Locate the cell with the specified text and output its [X, Y] center coordinate. 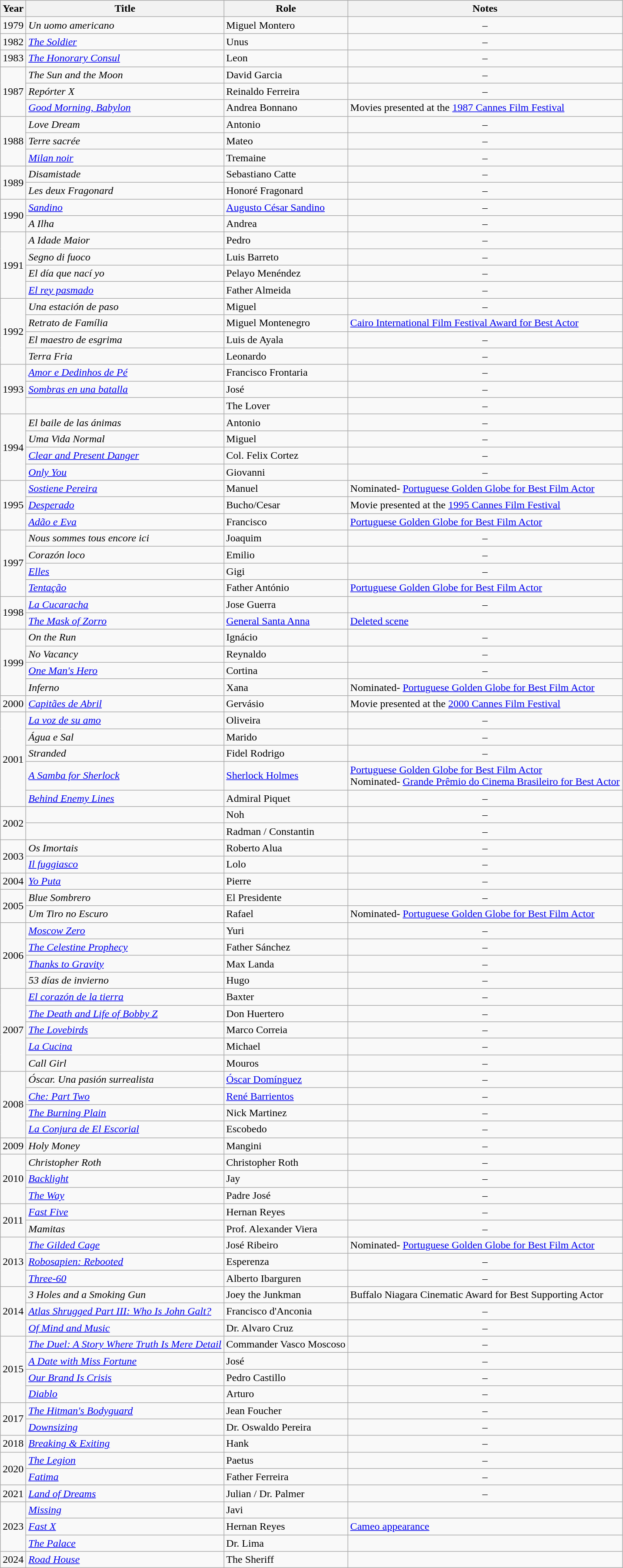
1997 [13, 563]
Jose Guerra [286, 604]
Year [13, 9]
1999 [13, 662]
Marido [286, 737]
Prof. Alexander Viera [286, 1228]
Missing [125, 1510]
Joey the Junkman [286, 1295]
Elles [125, 571]
Hank [286, 1444]
Mouros [286, 1063]
Only You [125, 472]
Cortina [286, 671]
1979 [13, 25]
Mangini [286, 1146]
1992 [13, 331]
Pierre [286, 881]
The Lovebirds [125, 1030]
Leon [286, 58]
Amor e Dedinhos de Pé [125, 373]
Sandino [125, 207]
2014 [13, 1311]
Love Dream [125, 124]
Admiral Piquet [286, 798]
Reynaldo [286, 654]
Diablo [125, 1394]
2006 [13, 955]
Segno di fuoco [125, 257]
2024 [13, 1560]
Una estación de paso [125, 307]
Cairo International Film Festival Award for Best Actor [485, 323]
The Lover [286, 406]
Xana [286, 687]
Francisco d'Anconia [286, 1311]
Sherlock Holmes [286, 776]
Fatima [125, 1477]
Che: Part Two [125, 1096]
1998 [13, 613]
Inferno [125, 687]
Desperado [125, 505]
Movie presented at the 2000 Cannes Film Festival [485, 704]
La Cucaracha [125, 604]
2017 [13, 1419]
Movies presented at the 1987 Cannes Film Festival [485, 108]
1982 [13, 42]
Gigi [286, 571]
The Hitman's Bodyguard [125, 1411]
Deleted scene [485, 621]
Sostiene Pereira [125, 489]
Sebastiano Catte [286, 174]
Yo Puta [125, 881]
Hugo [286, 980]
Cameo appearance [485, 1526]
Augusto César Sandino [286, 207]
2000 [13, 704]
El día que nací yo [125, 274]
José Ribeiro [286, 1245]
Um Tiro no Escuro [125, 914]
Noh [286, 815]
Honoré Fragonard [286, 190]
Notes [485, 9]
Alberto Ibarguren [286, 1278]
Lolo [286, 864]
Giovanni [286, 472]
La Conjura de El Escorial [125, 1129]
Leonardo [286, 356]
Dr. Lima [286, 1543]
Pedro Castillo [286, 1378]
Julian / Dr. Palmer [286, 1493]
Francisco [286, 522]
Our Brand Is Crisis [125, 1378]
1987 [13, 91]
Unus [286, 42]
2005 [13, 906]
Terra Fria [125, 356]
Óscar. Una pasión surrealista [125, 1080]
Repórter X [125, 91]
The Legion [125, 1460]
Good Morning, Babylon [125, 108]
No Vacancy [125, 654]
Road House [125, 1560]
Mateo [286, 141]
Javi [286, 1510]
Fast X [125, 1526]
Dr. Oswaldo Pereira [286, 1427]
Joaquim [286, 538]
1990 [13, 216]
The Death and Life of Bobby Z [125, 1014]
Tentação [125, 588]
Max Landa [286, 964]
2020 [13, 1468]
La voz de su amo [125, 720]
Esperenza [286, 1261]
Os Imortais [125, 848]
Uma Vida Normal [125, 439]
A Idade Maior [125, 240]
2013 [13, 1261]
Father Almeida [286, 290]
Col. Felix Cortez [286, 455]
Title [125, 9]
On the Run [125, 637]
1983 [13, 58]
Mamitas [125, 1228]
Andrea [286, 224]
El maestro de esgrima [125, 340]
Arturo [286, 1394]
A Date with Miss Fortune [125, 1361]
The Soldier [125, 42]
Escobedo [286, 1129]
Three-60 [125, 1278]
2011 [13, 1220]
Tremaine [286, 157]
The Sun and the Moon [125, 75]
Dr. Alvaro Cruz [286, 1328]
Call Girl [125, 1063]
Corazón loco [125, 555]
One Man's Hero [125, 671]
Jean Foucher [286, 1411]
1993 [13, 389]
Robosapien: Rebooted [125, 1261]
Miguel Montenegro [286, 323]
Breaking & Exiting [125, 1444]
Luis Barreto [286, 257]
2021 [13, 1493]
Movie presented at the 1995 Cannes Film Festival [485, 505]
Oliveira [286, 720]
Gervásio [286, 704]
Don Huertero [286, 1014]
Portuguese Golden Globe for Best Film ActorNominated- Grande Prêmio do Cinema Brasileiro for Best Actor [485, 776]
David Garcia [286, 75]
Sombras en una batalla [125, 389]
Bucho/Cesar [286, 505]
1991 [13, 265]
Retrato de Família [125, 323]
Pelayo Menéndez [286, 274]
The Celestine Prophecy [125, 947]
Paetus [286, 1460]
Capitães de Abril [125, 704]
Milan noir [125, 157]
The Gilded Cage [125, 1245]
Miguel Montero [286, 25]
Manuel [286, 489]
2010 [13, 1179]
A Ilha [125, 224]
Baxter [286, 997]
Backlight [125, 1179]
Commander Vasco Moscoso [286, 1344]
The Palace [125, 1543]
Michael [286, 1047]
Holy Money [125, 1146]
The Duel: A Story Where Truth Is Mere Detail [125, 1344]
The Mask of Zorro [125, 621]
El baile de las ánimas [125, 422]
A Samba for Sherlock [125, 776]
Roberto Alua [286, 848]
The Way [125, 1195]
Nous sommes tous encore ici [125, 538]
Rafael [286, 914]
1989 [13, 182]
2015 [13, 1369]
Land of Dreams [125, 1493]
Father Ferreira [286, 1477]
2009 [13, 1146]
2002 [13, 823]
Thanks to Gravity [125, 964]
Of Mind and Music [125, 1328]
2018 [13, 1444]
2004 [13, 881]
Moscow Zero [125, 931]
General Santa Anna [286, 621]
Fidel Rodrigo [286, 754]
Behind Enemy Lines [125, 798]
Reinaldo Ferreira [286, 91]
El rey pasmado [125, 290]
Terre sacrée [125, 141]
1988 [13, 141]
Downsizing [125, 1427]
Pedro [286, 240]
Óscar Domínguez [286, 1080]
Buffalo Niagara Cinematic Award for Best Supporting Actor [485, 1295]
2001 [13, 759]
The Burning Plain [125, 1113]
Les deux Fragonard [125, 190]
Nick Martinez [286, 1113]
Jay [286, 1179]
Padre José [286, 1195]
Andrea Bonnano [286, 108]
Clear and Present Danger [125, 455]
2008 [13, 1104]
53 días de invierno [125, 980]
Un uomo americano [125, 25]
Emilio [286, 555]
Role [286, 9]
Disamistade [125, 174]
La Cucina [125, 1047]
The Honorary Consul [125, 58]
El Presidente [286, 897]
3 Holes and a Smoking Gun [125, 1295]
2023 [13, 1526]
Father António [286, 588]
1995 [13, 505]
Adão e Eva [125, 522]
Atlas Shrugged Part III: Who Is John Galt? [125, 1311]
The Sheriff [286, 1560]
Blue Sombrero [125, 897]
El corazón de la tierra [125, 997]
Água e Sal [125, 737]
2007 [13, 1030]
2003 [13, 856]
Father Sánchez [286, 947]
Francisco Frontaria [286, 373]
Ignácio [286, 637]
Yuri [286, 931]
Fast Five [125, 1212]
Marco Correia [286, 1030]
Stranded [125, 754]
Il fuggiasco [125, 864]
1994 [13, 447]
Luis de Ayala [286, 340]
René Barrientos [286, 1096]
Radman / Constantin [286, 831]
